Locate the cell with the specified text and output its (x, y) center coordinate. 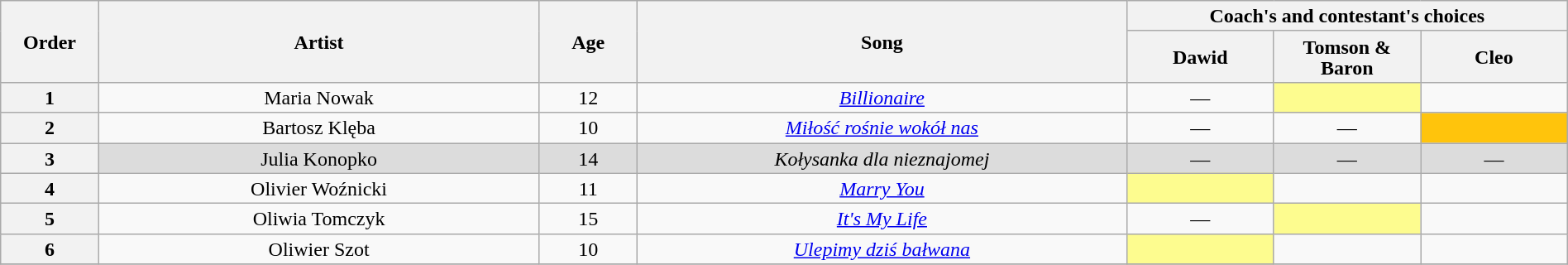
Age (588, 41)
Kołysanka dla nieznajomej (882, 157)
Julia Konopko (319, 157)
Dawid (1200, 56)
Coach's and contestant's choices (1346, 17)
6 (50, 248)
12 (588, 98)
11 (588, 189)
Ulepimy dziś bałwana (882, 248)
4 (50, 189)
Miłość rośnie wokół nas (882, 128)
1 (50, 98)
Artist (319, 41)
Tomson & Baron (1347, 56)
2 (50, 128)
Billionaire (882, 98)
Maria Nowak (319, 98)
14 (588, 157)
Bartosz Klęba (319, 128)
Song (882, 41)
Order (50, 41)
3 (50, 157)
Marry You (882, 189)
15 (588, 219)
Cleo (1494, 56)
5 (50, 219)
Oliwier Szot (319, 248)
Olivier Woźnicki (319, 189)
It's My Life (882, 219)
Oliwia Tomczyk (319, 219)
